Capture the cell that displays the provided text and extract its [x, y] central coordinate. 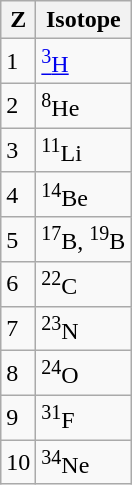
22C [84, 284]
8 [18, 374]
9 [18, 418]
34Ne [84, 462]
17B, 19B [84, 240]
11Li [84, 150]
4 [18, 194]
7 [18, 328]
14Be [84, 194]
24O [84, 374]
Z [18, 20]
1 [18, 62]
8He [84, 106]
Isotope [84, 20]
2 [18, 106]
5 [18, 240]
3 [18, 150]
3H [84, 62]
23N [84, 328]
6 [18, 284]
10 [18, 462]
31F [84, 418]
